Search for the cell housing the specified text and yield its (X, Y) center coordinate. 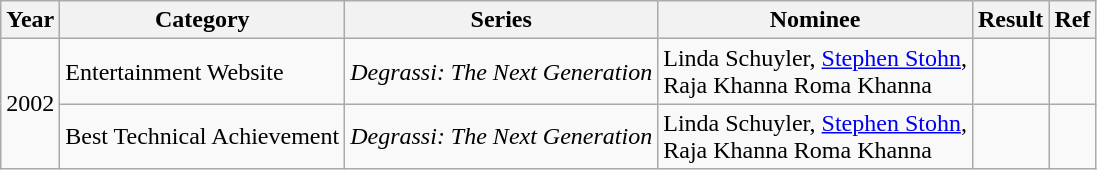
Year (30, 20)
Result (1010, 20)
Nominee (816, 20)
Entertainment Website (202, 72)
Series (502, 20)
Best Technical Achievement (202, 136)
Category (202, 20)
2002 (30, 104)
Ref (1072, 20)
